Return the (x, y) coordinate for the center point of the cell that contains the specified text.  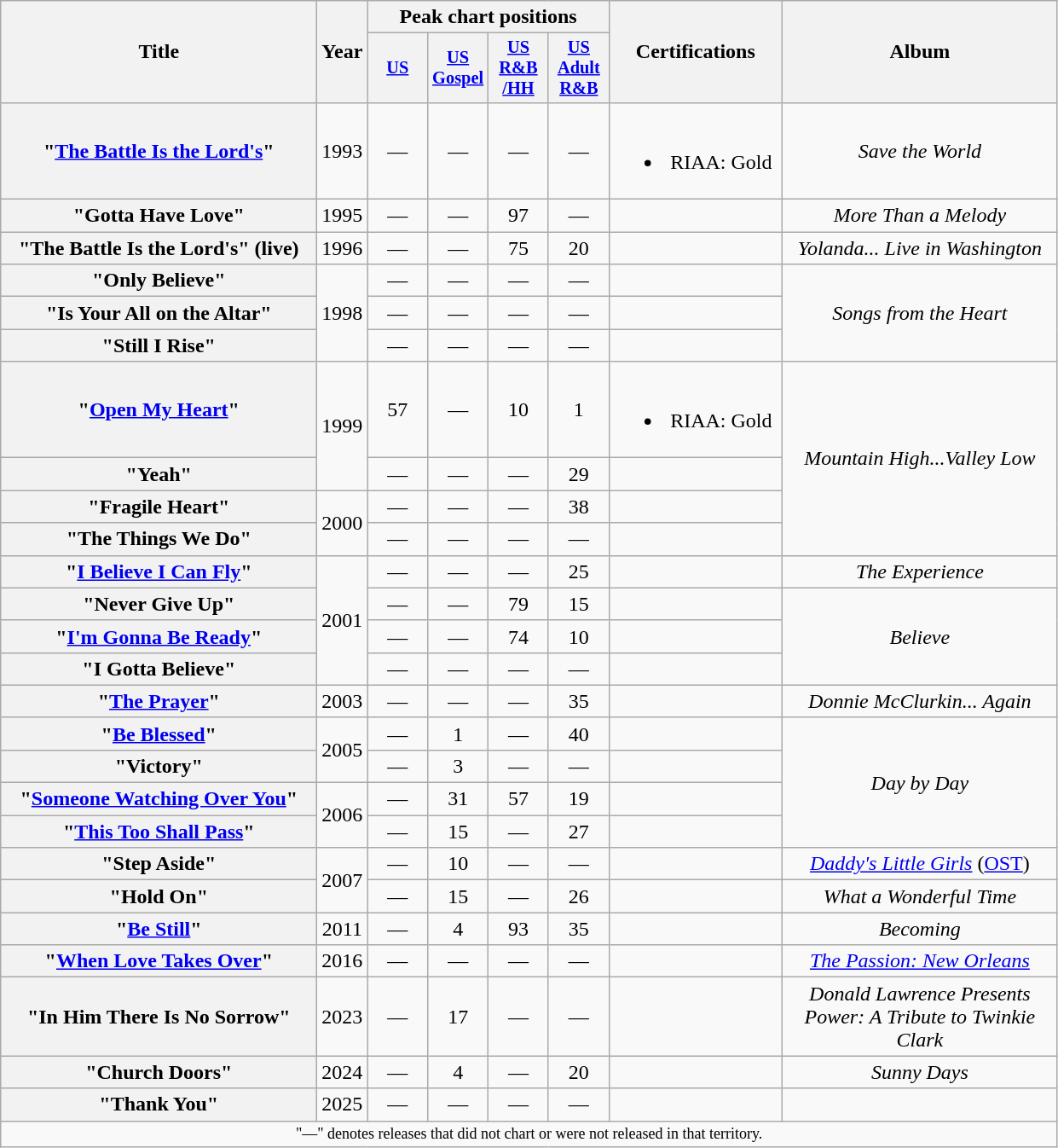
The Passion: New Orleans (919, 961)
Donald Lawrence Presents Power: A Tribute to Twinkie Clark (919, 1017)
2001 (343, 620)
75 (518, 248)
2005 (343, 750)
"Fragile Heart" (159, 507)
27 (578, 832)
79 (518, 604)
"Be Still" (159, 929)
US (397, 68)
40 (578, 733)
Save the World (919, 150)
Peak chart positions (488, 17)
2006 (343, 815)
93 (518, 929)
2023 (343, 1017)
2011 (343, 929)
"Church Doors" (159, 1072)
2024 (343, 1072)
"Step Aside" (159, 864)
Mountain High...Valley Low (919, 459)
"Never Give Up" (159, 604)
"—" denotes releases that did not chart or were not released in that territory. (529, 1134)
Year (343, 52)
US Adult R&B (578, 68)
Becoming (919, 929)
Donnie McClurkin... Again (919, 701)
"Only Believe" (159, 281)
"Still I Rise" (159, 345)
17 (459, 1017)
"Victory" (159, 766)
Album (919, 52)
74 (518, 636)
"Yeah" (159, 474)
97 (518, 216)
"Gotta Have Love" (159, 216)
1993 (343, 150)
Sunny Days (919, 1072)
"I'm Gonna Be Ready" (159, 636)
"Be Blessed" (159, 733)
1995 (343, 216)
"Hold On" (159, 896)
25 (578, 571)
"Is Your All on the Altar" (159, 313)
2025 (343, 1105)
"Thank You" (159, 1105)
Daddy's Little Girls (OST) (919, 864)
More Than a Melody (919, 216)
"The Battle Is the Lord's" (live) (159, 248)
3 (459, 766)
2003 (343, 701)
38 (578, 507)
US R&B/HH (518, 68)
Yolanda... Live in Washington (919, 248)
29 (578, 474)
"The Prayer" (159, 701)
"This Too Shall Pass" (159, 832)
31 (459, 799)
The Experience (919, 571)
"I Believe I Can Fly" (159, 571)
1996 (343, 248)
Day by Day (919, 782)
USGospel (459, 68)
26 (578, 896)
What a Wonderful Time (919, 896)
"When Love Takes Over" (159, 961)
Believe (919, 636)
2000 (343, 523)
Certifications (696, 52)
"In Him There Is No Sorrow" (159, 1017)
19 (578, 799)
2016 (343, 961)
"The Battle Is the Lord's" (159, 150)
Songs from the Heart (919, 313)
"Someone Watching Over You" (159, 799)
"Open My Heart" (159, 409)
1999 (343, 426)
Title (159, 52)
"I Gotta Believe" (159, 669)
"The Things We Do" (159, 539)
1998 (343, 313)
2007 (343, 880)
